Detect which cell encompasses the target text, then output its [X, Y] center coordinate. 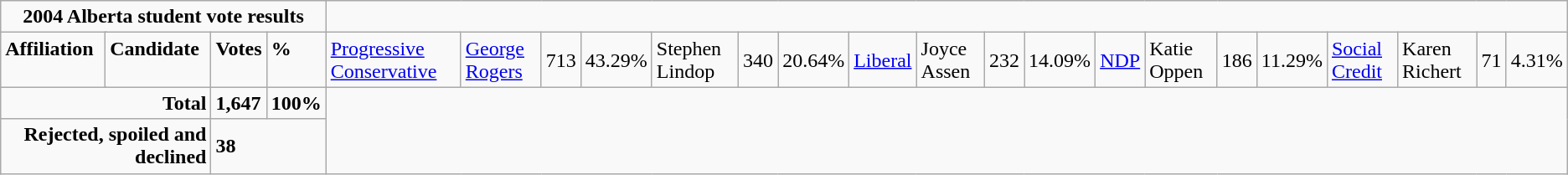
Stephen Lindop [695, 60]
Rejected, spoiled and declined [106, 146]
14.09% [1060, 60]
100% [297, 103]
Joyce Assen [950, 60]
43.29% [616, 60]
71 [1491, 60]
Katie Oppen [1181, 60]
340 [759, 60]
20.64% [814, 60]
713 [561, 60]
4.31% [1536, 60]
11.29% [1292, 60]
Karen Richert [1437, 60]
Progressive Conservative [394, 60]
Social Credit [1362, 60]
186 [1236, 60]
1,647 [239, 103]
38 [268, 146]
Candidate [158, 60]
NDP [1121, 60]
2004 Alberta student vote results [163, 17]
George Rogers [501, 60]
Affiliation [54, 60]
Liberal [883, 60]
% [297, 60]
Total [106, 103]
232 [1005, 60]
Votes [239, 60]
